Return the (x, y) coordinate for the center point of the cell that contains the specified text.  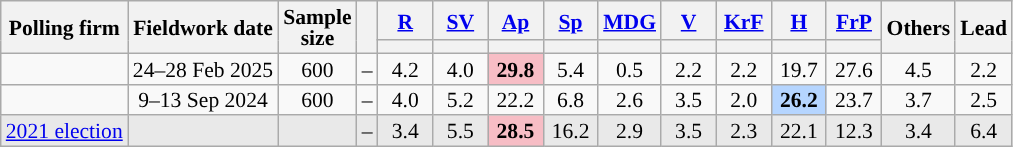
Sp (570, 20)
2021 election (64, 132)
12.3 (854, 132)
Others (919, 27)
16.2 (570, 132)
22.2 (516, 100)
9–13 Sep 2024 (203, 100)
28.5 (516, 132)
2.0 (744, 100)
Ap (516, 20)
Lead (984, 27)
3.7 (919, 100)
0.5 (630, 68)
MDG (630, 20)
27.6 (854, 68)
KrF (744, 20)
Samplesize (317, 27)
R (406, 20)
2.9 (630, 132)
29.8 (516, 68)
22.1 (798, 132)
24–28 Feb 2025 (203, 68)
5.5 (460, 132)
26.2 (798, 100)
2.6 (630, 100)
4.5 (919, 68)
6.4 (984, 132)
Fieldwork date (203, 27)
V (688, 20)
SV (460, 20)
6.8 (570, 100)
2.5 (984, 100)
5.4 (570, 68)
H (798, 20)
4.2 (406, 68)
23.7 (854, 100)
Polling firm (64, 27)
FrP (854, 20)
19.7 (798, 68)
5.2 (460, 100)
2.3 (744, 132)
